From the cell containing the given text, extract its center point as [X, Y] coordinate. 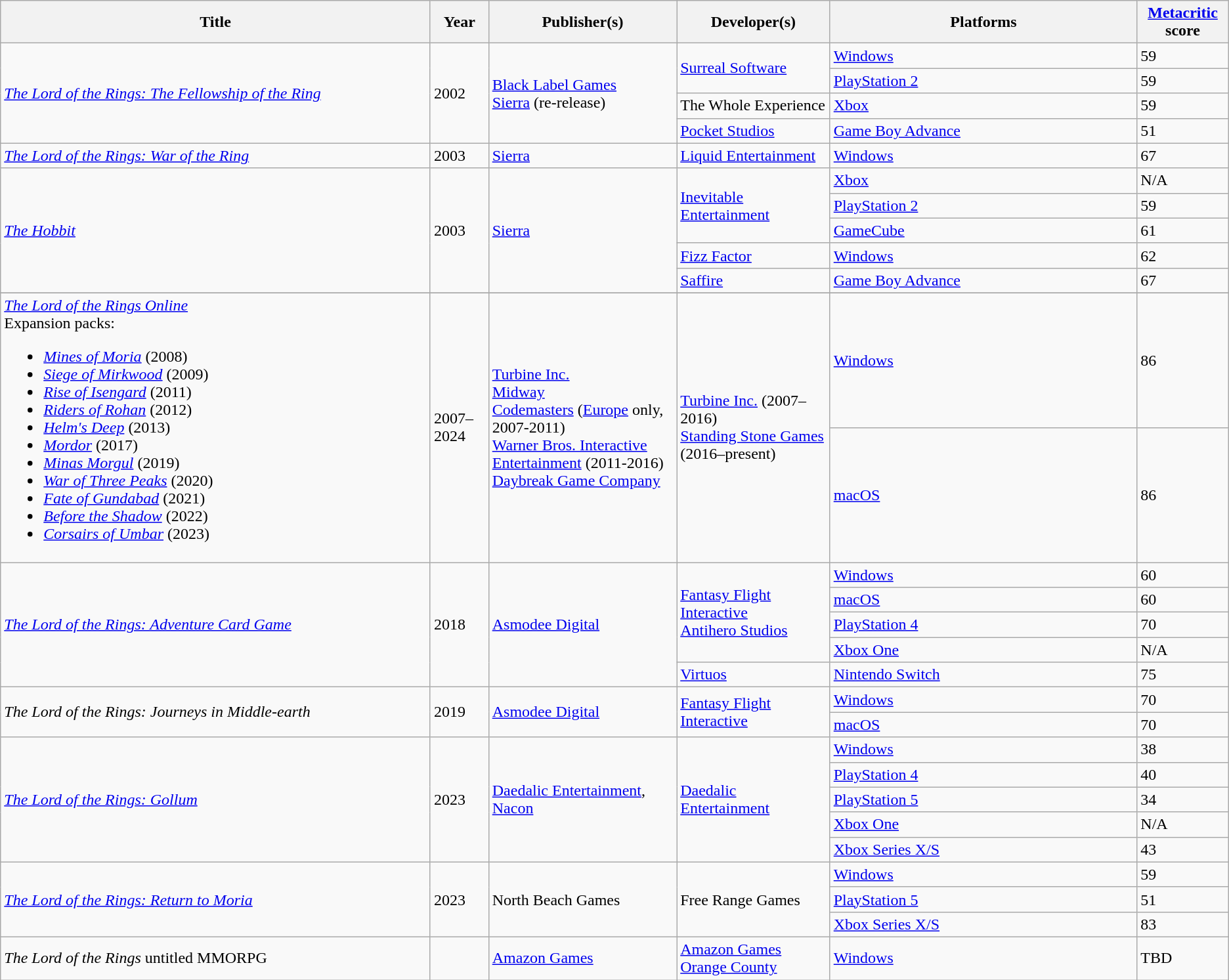
TBD [1183, 958]
Saffire [754, 280]
Daedalic Entertainment, Nacon [582, 799]
Turbine Inc. Midway Codemasters (Europe only, 2007-2011) Warner Bros. Interactive Entertainment (2011-2016) Daybreak Game Company [582, 427]
Metacritic score [1183, 22]
Year [460, 22]
Turbine Inc. (2007–2016) Standing Stone Games (2016–present) [754, 427]
2018 [460, 624]
43 [1183, 849]
61 [1183, 230]
Black Label Games Sierra (re-release) [582, 93]
The Lord of the Rings: Journeys in Middle-earth [215, 712]
GameCube [983, 230]
75 [1183, 675]
2019 [460, 712]
Liquid Entertainment [754, 156]
40 [1183, 775]
The Lord of the Rings: Return to Moria [215, 899]
Inevitable Entertainment [754, 205]
62 [1183, 255]
Title [215, 22]
Surreal Software [754, 68]
Platforms [983, 22]
2002 [460, 93]
2007–2024 [460, 427]
38 [1183, 750]
The Lord of the Rings: The Fellowship of the Ring [215, 93]
The Lord of the Rings untitled MMORPG [215, 958]
Pocket Studios [754, 131]
North Beach Games [582, 899]
Virtuos [754, 675]
Daedalic Entertainment [754, 799]
Nintendo Switch [983, 675]
Fantasy Flight Interactive [754, 712]
Fizz Factor [754, 255]
Developer(s) [754, 22]
The Lord of the Rings: Adventure Card Game [215, 624]
34 [1183, 799]
The Whole Experience [754, 106]
Free Range Games [754, 899]
83 [1183, 924]
Publisher(s) [582, 22]
Fantasy Flight InteractiveAntihero Studios [754, 612]
The Hobbit [215, 230]
The Lord of the Rings: War of the Ring [215, 156]
Amazon Games [582, 958]
Amazon Games Orange County [754, 958]
The Lord of the Rings: Gollum [215, 799]
